Find where the given text appears and provide that cell's center as [X, Y] coordinate. 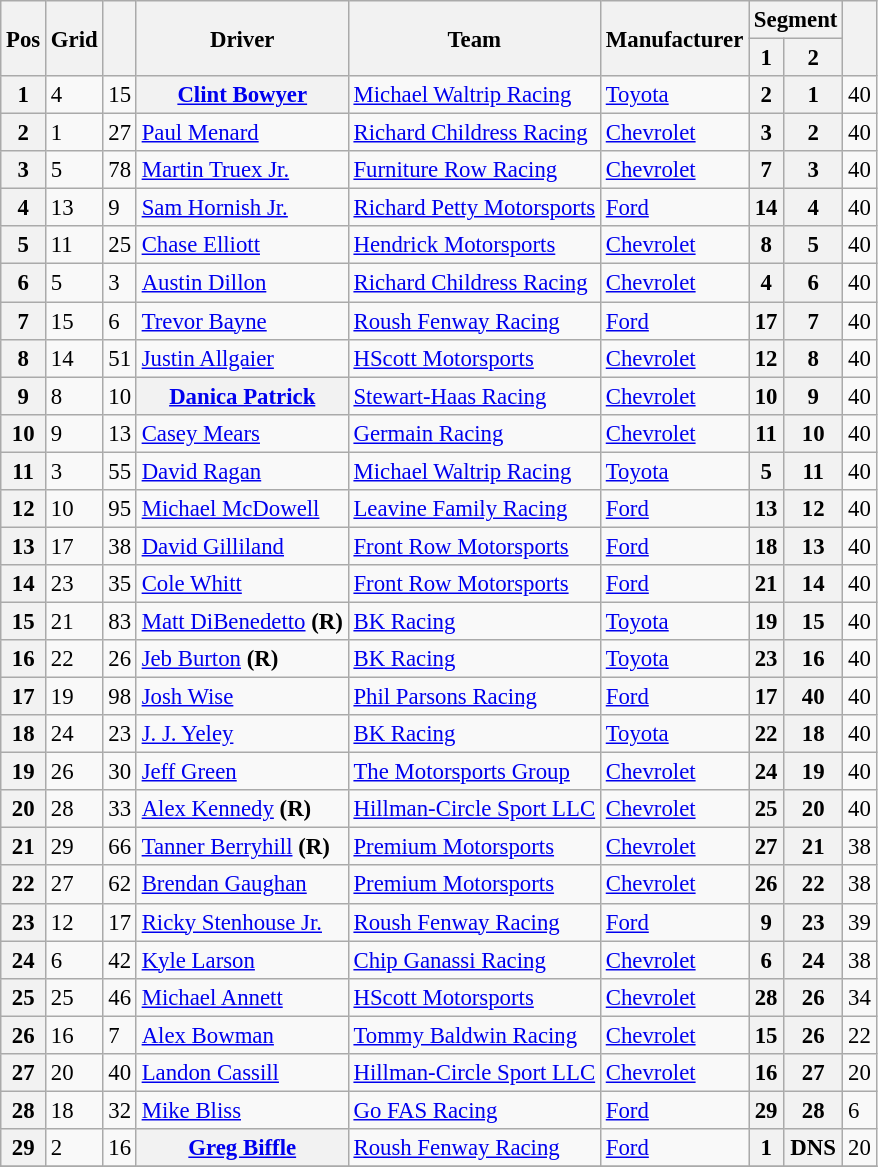
35 [120, 584]
Trevor Bayne [242, 321]
Alex Kennedy (R) [242, 809]
Team [474, 38]
Mike Bliss [242, 1110]
78 [120, 170]
39 [860, 922]
J. J. Yeley [242, 734]
David Ragan [242, 471]
Stewart-Haas Racing [474, 396]
Go FAS Racing [474, 1110]
55 [120, 471]
Austin Dillon [242, 283]
30 [120, 772]
Danica Patrick [242, 396]
Matt DiBenedetto (R) [242, 621]
46 [120, 997]
Landon Cassill [242, 1073]
Martin Truex Jr. [242, 170]
Casey Mears [242, 433]
Greg Biffle [242, 1148]
32 [120, 1110]
Michael Annett [242, 997]
Cole Whitt [242, 584]
Kyle Larson [242, 960]
Driver [242, 38]
The Motorsports Group [474, 772]
Grid [74, 38]
83 [120, 621]
66 [120, 847]
Richard Petty Motorsports [474, 208]
Furniture Row Racing [474, 170]
Chase Elliott [242, 245]
62 [120, 885]
Leavine Family Racing [474, 509]
Tommy Baldwin Racing [474, 1035]
Josh Wise [242, 697]
David Gilliland [242, 546]
Alex Bowman [242, 1035]
Michael McDowell [242, 509]
Justin Allgaier [242, 358]
Pos [24, 38]
95 [120, 509]
Jeb Burton (R) [242, 659]
Chip Ganassi Racing [474, 960]
Ricky Stenhouse Jr. [242, 922]
Tanner Berryhill (R) [242, 847]
Brendan Gaughan [242, 885]
33 [120, 809]
42 [120, 960]
Germain Racing [474, 433]
34 [860, 997]
51 [120, 358]
Jeff Green [242, 772]
Sam Hornish Jr. [242, 208]
98 [120, 697]
Phil Parsons Racing [474, 697]
Clint Bowyer [242, 95]
DNS [814, 1148]
Hendrick Motorsports [474, 245]
Segment [796, 20]
Paul Menard [242, 133]
Manufacturer [674, 38]
